Identify which cell holds the provided text, then report its (X, Y) central coordinate. 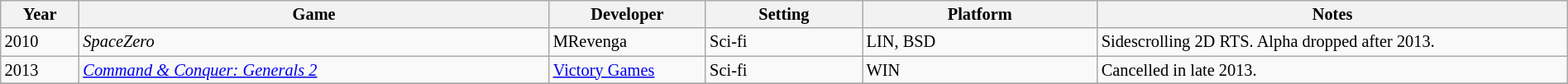
Sidescrolling 2D RTS. Alpha dropped after 2013. (1332, 42)
Developer (627, 14)
Platform (980, 14)
MRevenga (627, 42)
2010 (40, 42)
2013 (40, 70)
WIN (980, 70)
SpaceZero (313, 42)
Notes (1332, 14)
Year (40, 14)
Game (313, 14)
Victory Games (627, 70)
Command & Conquer: Generals 2 (313, 70)
Setting (784, 14)
Cancelled in late 2013. (1332, 70)
LIN, BSD (980, 42)
